Search for the cell housing the specified text and yield its [x, y] center coordinate. 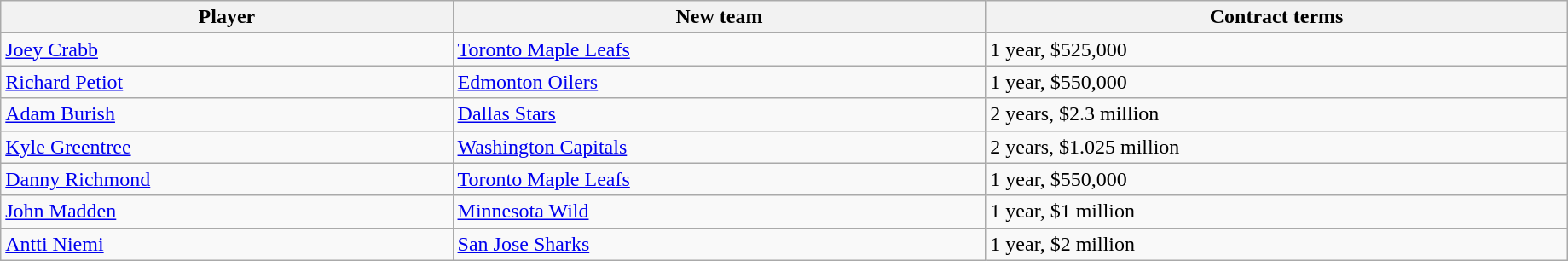
Player [227, 17]
1 year, $1 million [1277, 212]
2 years, $2.3 million [1277, 114]
Minnesota Wild [720, 212]
1 year, $2 million [1277, 244]
Edmonton Oilers [720, 82]
Danny Richmond [227, 179]
1 year, $525,000 [1277, 49]
Contract terms [1277, 17]
Washington Capitals [720, 147]
Joey Crabb [227, 49]
John Madden [227, 212]
Antti Niemi [227, 244]
Adam Burish [227, 114]
San Jose Sharks [720, 244]
Dallas Stars [720, 114]
2 years, $1.025 million [1277, 147]
Richard Petiot [227, 82]
New team [720, 17]
Kyle Greentree [227, 147]
